Extract the (X, Y) coordinate from the center of the cell holding the provided text.  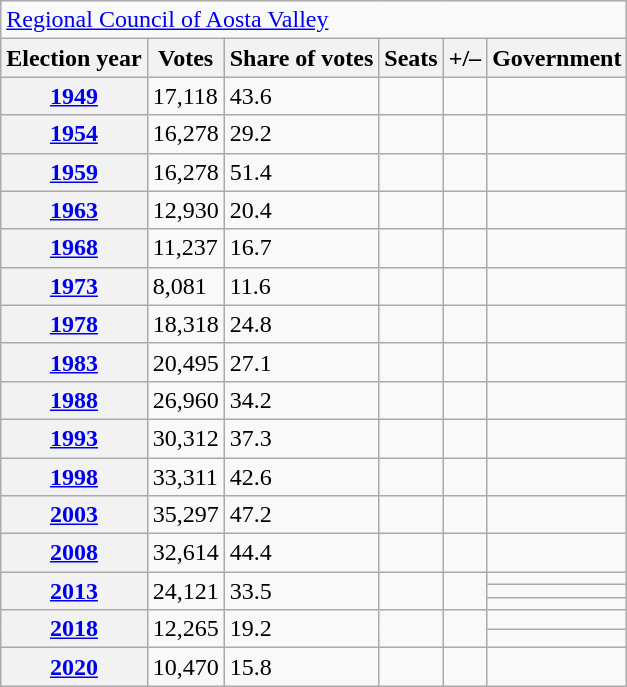
37.3 (302, 438)
1978 (74, 324)
44.4 (302, 553)
12,930 (186, 210)
Votes (186, 58)
17,118 (186, 96)
2018 (74, 629)
19.2 (302, 629)
2008 (74, 553)
+/– (464, 58)
24.8 (302, 324)
10,470 (186, 667)
1954 (74, 134)
1949 (74, 96)
24,121 (186, 591)
34.2 (302, 400)
Seats (411, 58)
32,614 (186, 553)
1973 (74, 286)
35,297 (186, 515)
1983 (74, 362)
30,312 (186, 438)
Regional Council of Aosta Valley (314, 20)
51.4 (302, 172)
47.2 (302, 515)
8,081 (186, 286)
15.8 (302, 667)
1988 (74, 400)
2003 (74, 515)
Government (557, 58)
1993 (74, 438)
42.6 (302, 477)
Share of votes (302, 58)
33,311 (186, 477)
20.4 (302, 210)
1959 (74, 172)
2020 (74, 667)
11,237 (186, 248)
26,960 (186, 400)
43.6 (302, 96)
16.7 (302, 248)
2013 (74, 591)
11.6 (302, 286)
27.1 (302, 362)
29.2 (302, 134)
1963 (74, 210)
20,495 (186, 362)
12,265 (186, 629)
1998 (74, 477)
1968 (74, 248)
Election year (74, 58)
18,318 (186, 324)
33.5 (302, 591)
